Scan for the cell matching the given text and deliver its (X, Y) coordinate at center. 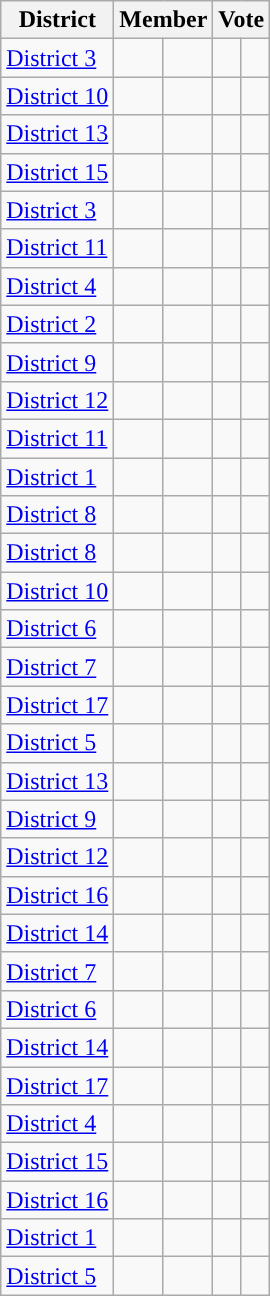
District (58, 20)
Member (164, 20)
District 2 (58, 324)
Vote (242, 20)
